Return (x, y) of the center of cell containing provided text 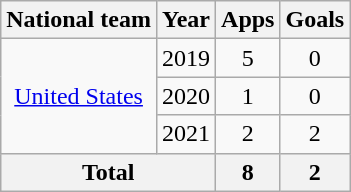
Year (186, 20)
Goals (315, 20)
5 (248, 58)
National team (79, 20)
Total (108, 172)
United States (79, 96)
1 (248, 96)
Apps (248, 20)
8 (248, 172)
2020 (186, 96)
2021 (186, 134)
2019 (186, 58)
